From the cell containing the given text, extract its center point as (X, Y) coordinate. 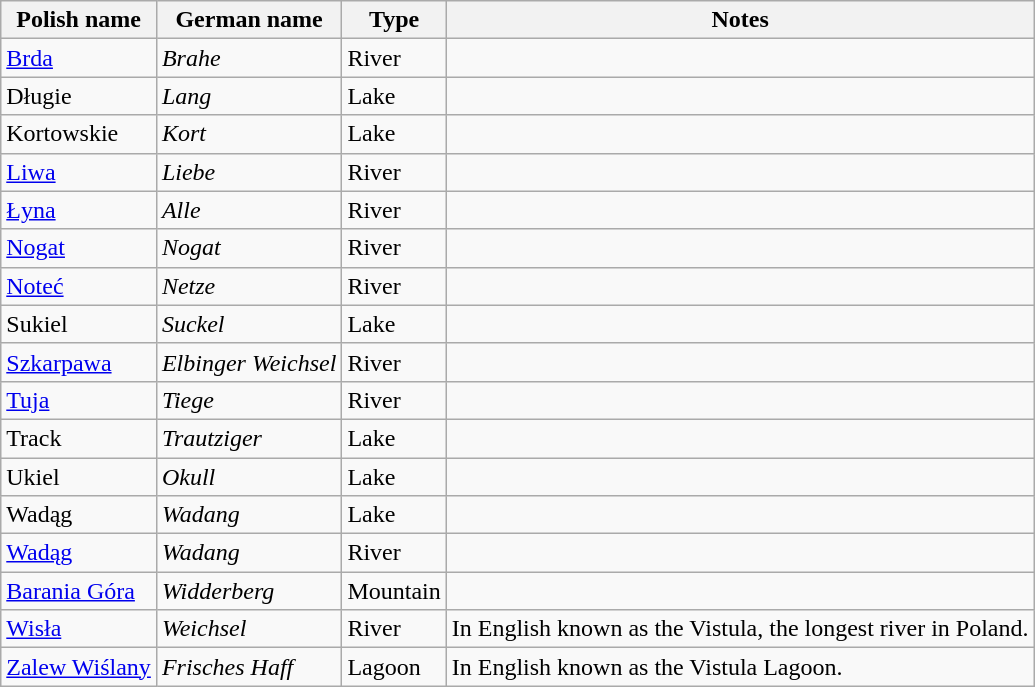
Widderberg (248, 591)
Trautziger (248, 438)
Noteć (79, 286)
Sukiel (79, 324)
Szkarpawa (79, 362)
Frisches Haff (248, 667)
Brda (79, 58)
Lagoon (394, 667)
Notes (740, 20)
Suckel (248, 324)
Wisła (79, 629)
Okull (248, 477)
In English known as the Vistula, the longest river in Poland. (740, 629)
Kortowskie (79, 134)
In English known as the Vistula Lagoon. (740, 667)
Type (394, 20)
Tuja (79, 400)
Ukiel (79, 477)
Kort (248, 134)
Track (79, 438)
Zalew Wiślany (79, 667)
Alle (248, 210)
Długie (79, 96)
German name (248, 20)
Brahe (248, 58)
Elbinger Weichsel (248, 362)
Liwa (79, 172)
Liebe (248, 172)
Lang (248, 96)
Barania Góra (79, 591)
Weichsel (248, 629)
Polish name (79, 20)
Mountain (394, 591)
Łyna (79, 210)
Netze (248, 286)
Tiege (248, 400)
